Capture the cell that displays the provided text and extract its (x, y) central coordinate. 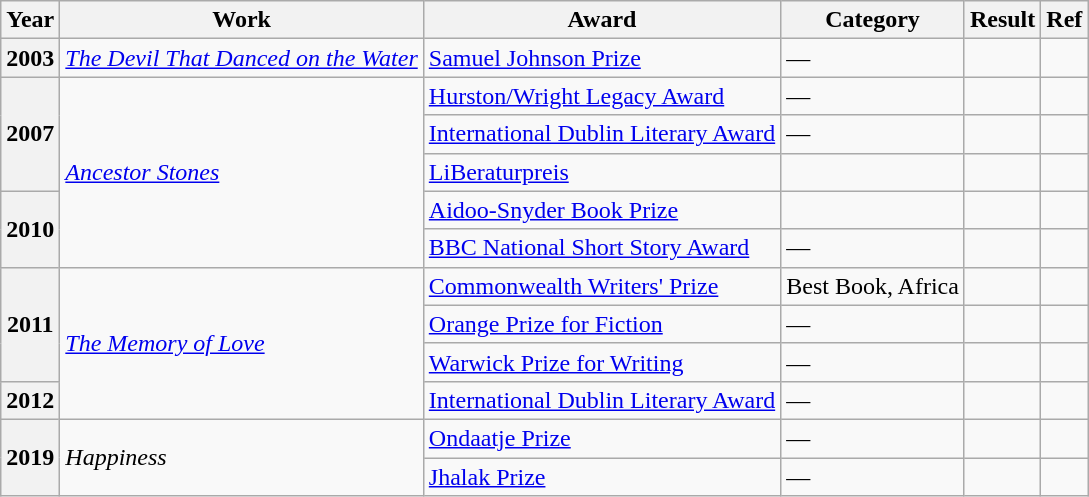
BBC National Short Story Award (602, 248)
The Devil That Danced on the Water (242, 58)
2012 (30, 400)
Work (242, 20)
Year (30, 20)
Jhalak Prize (602, 477)
Ancestor Stones (242, 172)
LiBeraturpreis (602, 172)
2019 (30, 457)
Samuel Johnson Prize (602, 58)
Ondaatje Prize (602, 438)
2010 (30, 229)
Aidoo-Snyder Book Prize (602, 210)
Ref (1064, 20)
Hurston/Wright Legacy Award (602, 96)
Happiness (242, 457)
Commonwealth Writers' Prize (602, 286)
2011 (30, 324)
Award (602, 20)
Category (873, 20)
2003 (30, 58)
2007 (30, 134)
Best Book, Africa (873, 286)
The Memory of Love (242, 343)
Orange Prize for Fiction (602, 324)
Warwick Prize for Writing (602, 362)
Result (1002, 20)
